Scan for the cell matching the given text and deliver its [X, Y] coordinate at center. 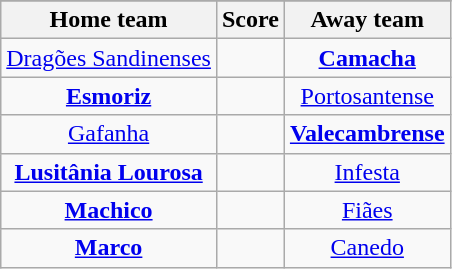
Camacha [367, 58]
Marco [109, 248]
Gafanha [109, 134]
Home team [109, 20]
Infesta [367, 172]
Dragões Sandinenses [109, 58]
Portosantense [367, 96]
Valecambrense [367, 134]
Esmoriz [109, 96]
Canedo [367, 248]
Machico [109, 210]
Score [250, 20]
Fiães [367, 210]
Lusitânia Lourosa [109, 172]
Away team [367, 20]
